Detect which cell encompasses the target text, then output its (x, y) center coordinate. 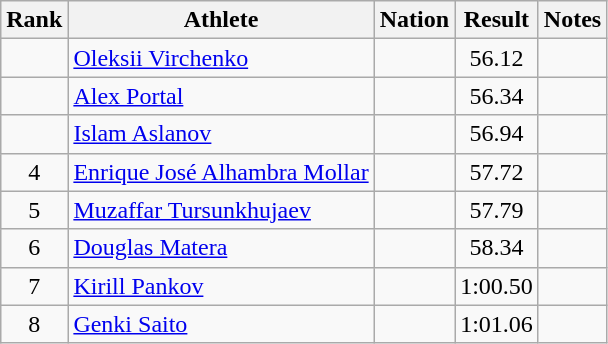
4 (34, 172)
Muzaffar Tursunkhujaev (221, 210)
1:01.06 (497, 324)
Genki Saito (221, 324)
Enrique José Alhambra Mollar (221, 172)
8 (34, 324)
Result (497, 20)
57.79 (497, 210)
Douglas Matera (221, 248)
5 (34, 210)
Rank (34, 20)
7 (34, 286)
58.34 (497, 248)
Oleksii Virchenko (221, 58)
Notes (572, 20)
Kirill Pankov (221, 286)
Alex Portal (221, 96)
6 (34, 248)
1:00.50 (497, 286)
56.34 (497, 96)
Athlete (221, 20)
Islam Aslanov (221, 134)
Nation (414, 20)
56.94 (497, 134)
56.12 (497, 58)
57.72 (497, 172)
